Output the (x, y) coordinate of the center of the cell containing the given text.  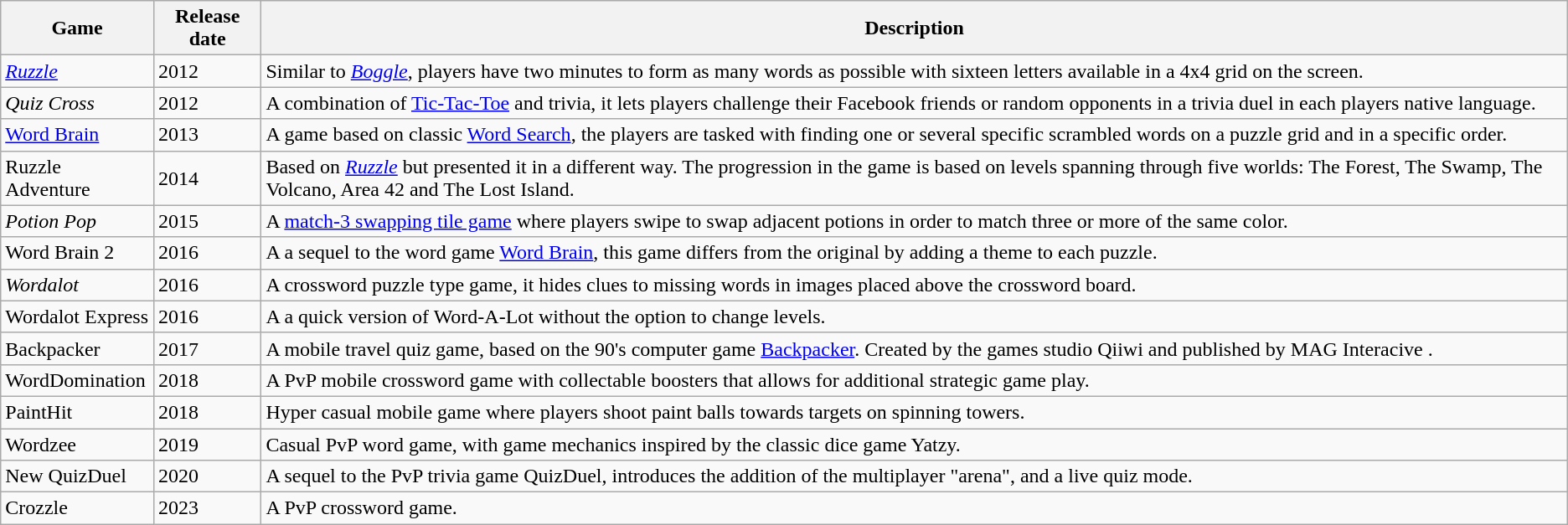
2020 (208, 476)
WordDomination (77, 380)
A match-3 swapping tile game where players swipe to swap adjacent potions in order to match three or more of the same color. (915, 221)
A sequel to the PvP trivia game QuizDuel, introduces the addition of the multiplayer "arena", and a live quiz mode. (915, 476)
Word Brain (77, 135)
New QuizDuel (77, 476)
2017 (208, 348)
2023 (208, 508)
Hyper casual mobile game where players shoot paint balls towards targets on spinning towers. (915, 412)
Ruzzle Adventure (77, 178)
Word Brain 2 (77, 253)
Release date (208, 28)
Wordalot Express (77, 317)
Crozzle (77, 508)
2019 (208, 445)
Similar to Boggle, players have two minutes to form as many words as possible with sixteen letters available in a 4x4 grid on the screen. (915, 71)
Wordzee (77, 445)
2014 (208, 178)
A a sequel to the word game Word Brain, this game differs from the original by adding a theme to each puzzle. (915, 253)
Game (77, 28)
A PvP mobile crossword game with collectable boosters that allows for additional strategic game play. (915, 380)
Casual PvP word game, with game mechanics inspired by the classic dice game Yatzy. (915, 445)
A mobile travel quiz game, based on the 90's computer game Backpacker. Created by the games studio Qiiwi and published by MAG Interacive . (915, 348)
A a quick version of Word-A-Lot without the option to change levels. (915, 317)
Description (915, 28)
PaintHit (77, 412)
Backpacker (77, 348)
2013 (208, 135)
A PvP crossword game. (915, 508)
Wordalot (77, 285)
Quiz Cross (77, 103)
Ruzzle (77, 71)
Potion Pop (77, 221)
A crossword puzzle type game, it hides clues to missing words in images placed above the crossword board. (915, 285)
2015 (208, 221)
